Detect which cell encompasses the target text, then output its [x, y] center coordinate. 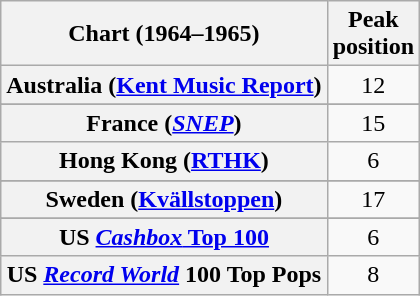
15 [373, 123]
France (SNEP) [164, 123]
12 [373, 85]
17 [373, 199]
US Cashbox Top 100 [164, 237]
Hong Kong (RTHK) [164, 161]
Sweden (Kvällstoppen) [164, 199]
US Record World 100 Top Pops [164, 275]
Chart (1964–1965) [164, 34]
Australia (Kent Music Report) [164, 85]
Peakposition [373, 34]
8 [373, 275]
